Detect which cell encompasses the target text, then output its [X, Y] center coordinate. 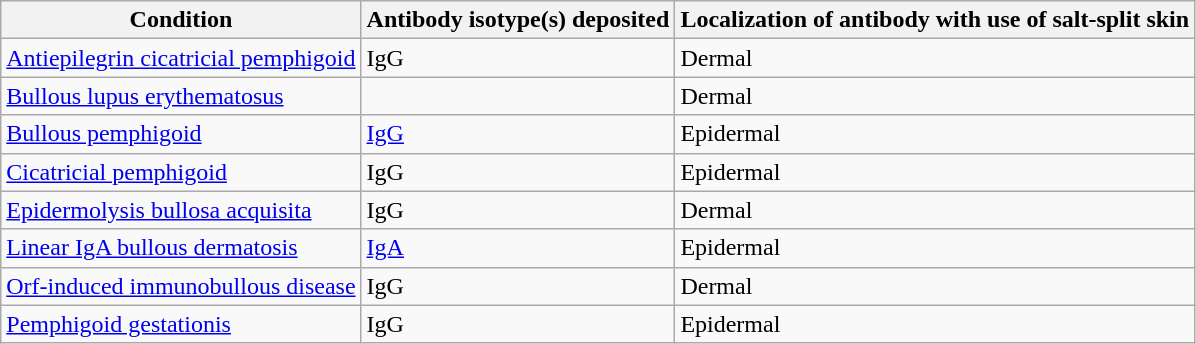
Localization of antibody with use of salt-split skin [935, 20]
Bullous lupus erythematosus [181, 96]
Cicatricial pemphigoid [181, 172]
IgA [518, 248]
Bullous pemphigoid [181, 134]
Linear IgA bullous dermatosis [181, 248]
Antiepilegrin cicatricial pemphigoid [181, 58]
Epidermolysis bullosa acquisita [181, 210]
Orf-induced immunobullous disease [181, 286]
Antibody isotype(s) deposited [518, 20]
Pemphigoid gestationis [181, 324]
Condition [181, 20]
